Scan for the cell matching the given text and deliver its (X, Y) coordinate at center. 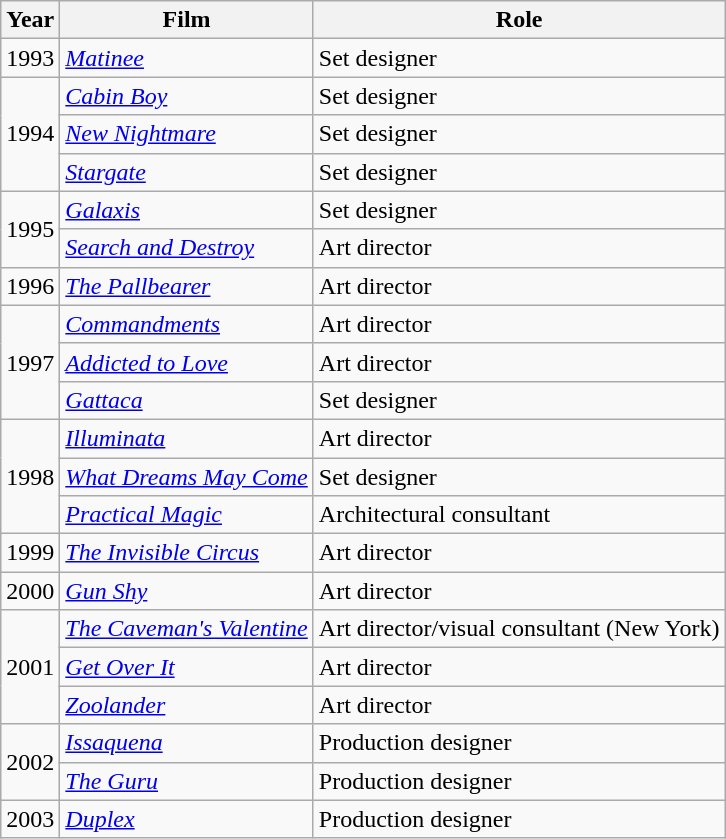
Galaxis (187, 210)
Zoolander (187, 705)
Matinee (187, 58)
Search and Destroy (187, 248)
The Guru (187, 781)
1993 (30, 58)
Duplex (187, 819)
1995 (30, 229)
What Dreams May Come (187, 477)
1996 (30, 286)
Architectural consultant (519, 515)
Stargate (187, 172)
1997 (30, 362)
2003 (30, 819)
Get Over It (187, 667)
Gun Shy (187, 591)
The Pallbearer (187, 286)
2000 (30, 591)
Addicted to Love (187, 362)
Art director/visual consultant (New York) (519, 629)
Practical Magic (187, 515)
Film (187, 20)
The Invisible Circus (187, 553)
Gattaca (187, 400)
Illuminata (187, 438)
Role (519, 20)
1998 (30, 476)
2002 (30, 762)
Issaquena (187, 743)
Commandments (187, 324)
2001 (30, 667)
New Nightmare (187, 134)
The Caveman's Valentine (187, 629)
Year (30, 20)
Cabin Boy (187, 96)
1994 (30, 134)
1999 (30, 553)
